Capture the cell that displays the provided text and extract its [X, Y] central coordinate. 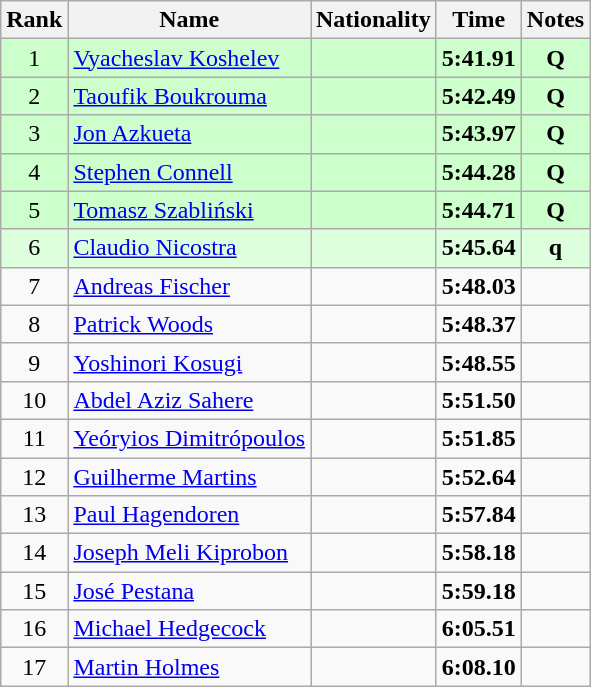
Andreas Fischer [190, 286]
Tomasz Szabliński [190, 210]
Notes [555, 20]
5:58.18 [478, 553]
Vyacheslav Koshelev [190, 58]
Taoufik Boukrouma [190, 96]
6:08.10 [478, 667]
5:48.37 [478, 324]
Paul Hagendoren [190, 515]
9 [34, 362]
Stephen Connell [190, 172]
5 [34, 210]
Claudio Nicostra [190, 248]
5:41.91 [478, 58]
Time [478, 20]
5:52.64 [478, 477]
1 [34, 58]
11 [34, 438]
10 [34, 400]
José Pestana [190, 591]
Patrick Woods [190, 324]
8 [34, 324]
5:42.49 [478, 96]
7 [34, 286]
Rank [34, 20]
5:44.28 [478, 172]
Joseph Meli Kiprobon [190, 553]
5:51.50 [478, 400]
17 [34, 667]
5:43.97 [478, 134]
Michael Hedgecock [190, 629]
5:44.71 [478, 210]
6:05.51 [478, 629]
Nationality [373, 20]
12 [34, 477]
4 [34, 172]
5:48.03 [478, 286]
Jon Azkueta [190, 134]
14 [34, 553]
Martin Holmes [190, 667]
5:48.55 [478, 362]
5:59.18 [478, 591]
13 [34, 515]
5:57.84 [478, 515]
2 [34, 96]
Guilherme Martins [190, 477]
Abdel Aziz Sahere [190, 400]
3 [34, 134]
5:51.85 [478, 438]
16 [34, 629]
q [555, 248]
Yoshinori Kosugi [190, 362]
5:45.64 [478, 248]
Yeóryios Dimitrópoulos [190, 438]
Name [190, 20]
6 [34, 248]
15 [34, 591]
